Determine the (x, y) coordinate at the center of the cell enclosing the given text.  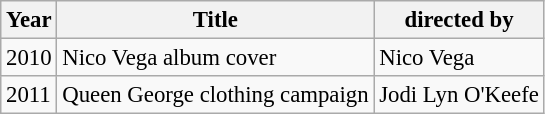
Queen George clothing campaign (216, 95)
Year (29, 20)
Nico Vega (459, 58)
2011 (29, 95)
Title (216, 20)
2010 (29, 58)
Jodi Lyn O'Keefe (459, 95)
directed by (459, 20)
Nico Vega album cover (216, 58)
